Locate the cell with the specified text and output its [x, y] center coordinate. 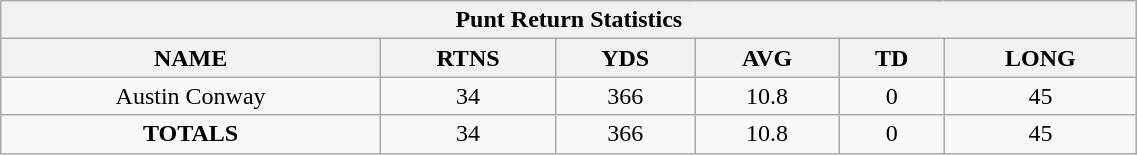
LONG [1040, 58]
TD [892, 58]
AVG [768, 58]
YDS [624, 58]
RTNS [468, 58]
Punt Return Statistics [569, 20]
Austin Conway [191, 96]
TOTALS [191, 134]
NAME [191, 58]
